From the cell containing the given text, extract its center point as (X, Y) coordinate. 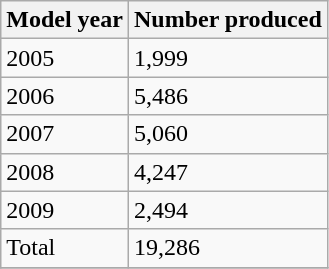
2005 (65, 58)
19,286 (228, 248)
1,999 (228, 58)
Number produced (228, 20)
2007 (65, 134)
Model year (65, 20)
5,060 (228, 134)
2009 (65, 210)
2,494 (228, 210)
2008 (65, 172)
2006 (65, 96)
4,247 (228, 172)
Total (65, 248)
5,486 (228, 96)
